Return the [X, Y] coordinate for the center point of the cell that contains the specified text.  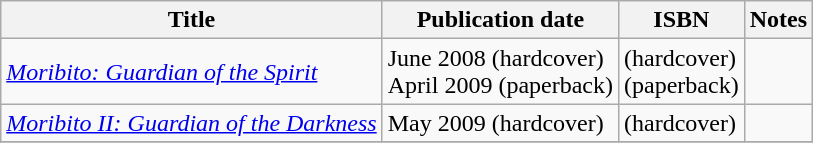
Title [192, 20]
ISBN [682, 20]
(hardcover) (paperback) [682, 72]
Publication date [500, 20]
June 2008 (hardcover)April 2009 (paperback) [500, 72]
Notes [778, 20]
Moribito: Guardian of the Spirit [192, 72]
(hardcover) [682, 123]
May 2009 (hardcover) [500, 123]
Moribito II: Guardian of the Darkness [192, 123]
